Search for the cell housing the specified text and yield its (X, Y) center coordinate. 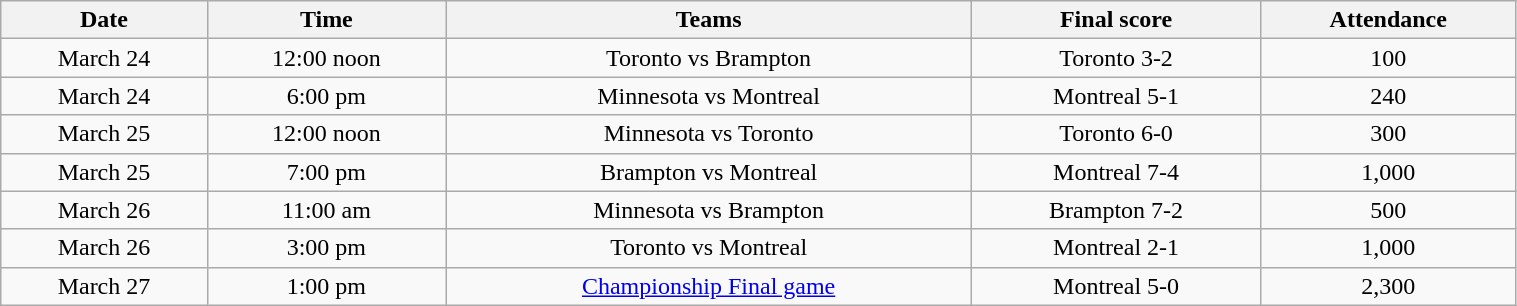
Montreal 5-0 (1116, 286)
11:00 am (326, 210)
2,300 (1388, 286)
Toronto 6-0 (1116, 134)
Teams (709, 20)
3:00 pm (326, 248)
March 27 (104, 286)
Championship Final game (709, 286)
Montreal 7-4 (1116, 172)
Brampton 7-2 (1116, 210)
Montreal 5-1 (1116, 96)
Date (104, 20)
1:00 pm (326, 286)
300 (1388, 134)
Toronto vs Brampton (709, 58)
Toronto vs Montreal (709, 248)
500 (1388, 210)
Toronto 3-2 (1116, 58)
Minnesota vs Montreal (709, 96)
Attendance (1388, 20)
Minnesota vs Toronto (709, 134)
Brampton vs Montreal (709, 172)
100 (1388, 58)
Final score (1116, 20)
6:00 pm (326, 96)
Minnesota vs Brampton (709, 210)
240 (1388, 96)
Montreal 2-1 (1116, 248)
7:00 pm (326, 172)
Time (326, 20)
